From the cell containing the given text, extract its center point as (X, Y) coordinate. 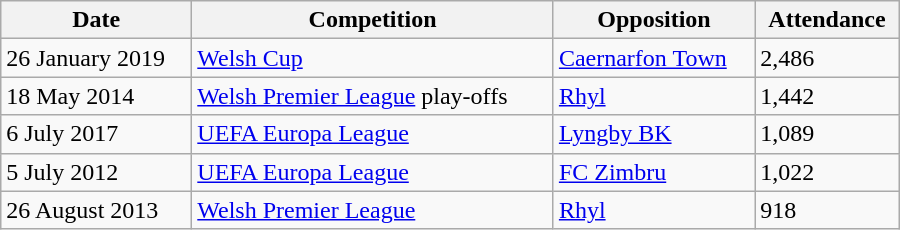
1,089 (828, 134)
FC Zimbru (654, 172)
Welsh Premier League play-offs (373, 96)
Lyngby BK (654, 134)
18 May 2014 (96, 96)
Opposition (654, 20)
Attendance (828, 20)
918 (828, 210)
Welsh Premier League (373, 210)
2,486 (828, 58)
1,442 (828, 96)
Competition (373, 20)
Welsh Cup (373, 58)
6 July 2017 (96, 134)
Date (96, 20)
5 July 2012 (96, 172)
Caernarfon Town (654, 58)
1,022 (828, 172)
26 January 2019 (96, 58)
26 August 2013 (96, 210)
